Extract the [X, Y] coordinate from the center of the cell holding the provided text.  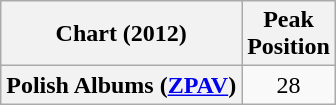
Polish Albums (ZPAV) [122, 85]
28 [289, 85]
Peak Position [289, 34]
Chart (2012) [122, 34]
